Determine the [X, Y] coordinate at the center of the cell enclosing the given text.  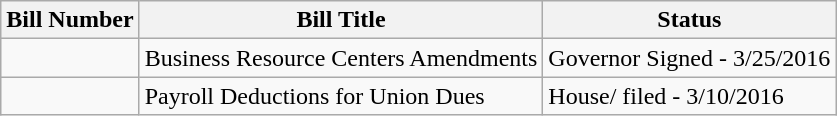
Payroll Deductions for Union Dues [341, 96]
House/ filed - 3/10/2016 [690, 96]
Bill Title [341, 20]
Bill Number [70, 20]
Status [690, 20]
Governor Signed - 3/25/2016 [690, 58]
Business Resource Centers Amendments [341, 58]
